Locate the cell with the specified text and output its [x, y] center coordinate. 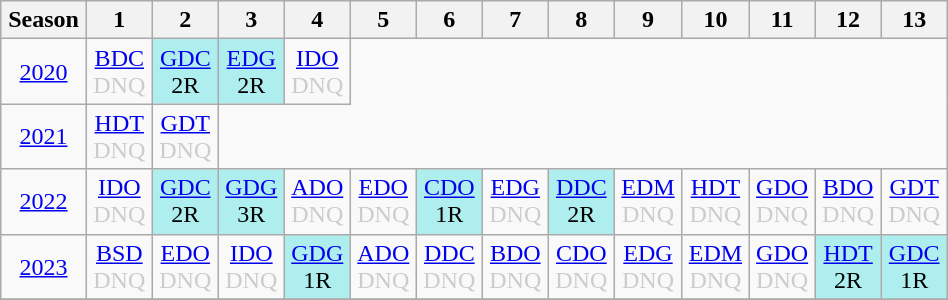
2021 [44, 136]
2020 [44, 72]
HDT2R [848, 266]
BSDDNQ [119, 266]
GDG3R [251, 202]
GDG1R [317, 266]
13 [914, 20]
11 [782, 20]
CDO1R [449, 202]
8 [581, 20]
CDODNQ [581, 266]
GDC1R [914, 266]
Season [44, 20]
9 [648, 20]
4 [317, 20]
2 [185, 20]
DDC2R [581, 202]
DDCDNQ [449, 266]
6 [449, 20]
2023 [44, 266]
2022 [44, 202]
12 [848, 20]
7 [515, 20]
3 [251, 20]
10 [716, 20]
EDG2R [251, 72]
5 [383, 20]
1 [119, 20]
BDCDNQ [119, 72]
